Output the [x, y] coordinate of the center of the cell containing the given text.  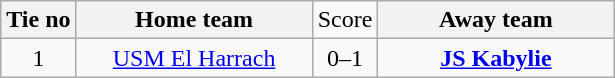
Score [345, 20]
Away team [496, 20]
USM El Harrach [194, 58]
JS Kabylie [496, 58]
Tie no [38, 20]
0–1 [345, 58]
1 [38, 58]
Home team [194, 20]
